Provide the [x, y] coordinate of the cell's center where the given text is located.  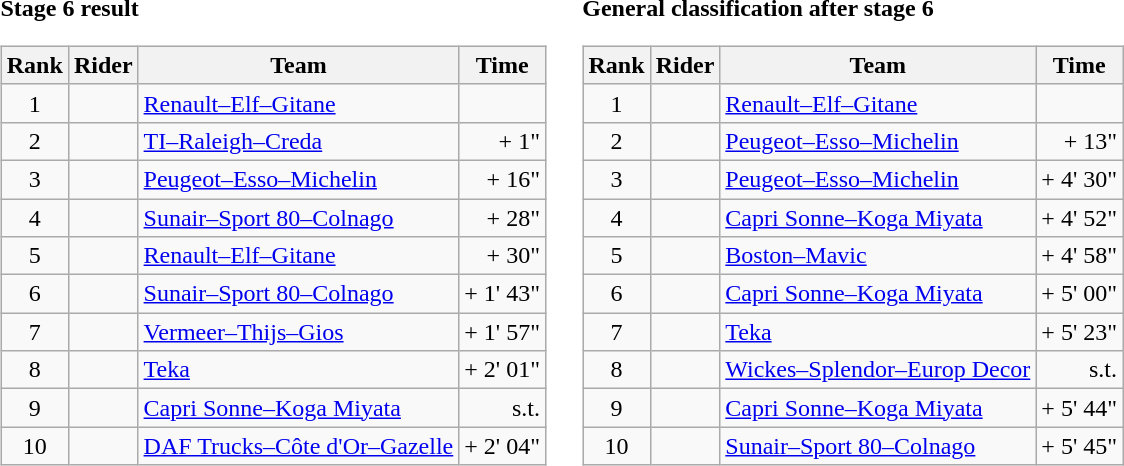
+ 28" [502, 217]
Boston–Mavic [878, 256]
+ 4' 30" [1080, 179]
+ 1' 57" [502, 332]
DAF Trucks–Côte d'Or–Gazelle [298, 446]
TI–Raleigh–Creda [298, 141]
+ 13" [1080, 141]
+ 5' 00" [1080, 294]
+ 2' 04" [502, 446]
+ 16" [502, 179]
Vermeer–Thijs–Gios [298, 332]
+ 30" [502, 256]
+ 1" [502, 141]
+ 4' 52" [1080, 217]
+ 4' 58" [1080, 256]
+ 1' 43" [502, 294]
+ 5' 23" [1080, 332]
+ 2' 01" [502, 370]
Wickes–Splendor–Europ Decor [878, 370]
+ 5' 45" [1080, 446]
+ 5' 44" [1080, 408]
